Return the (x, y) coordinate for the center point of the cell that contains the specified text.  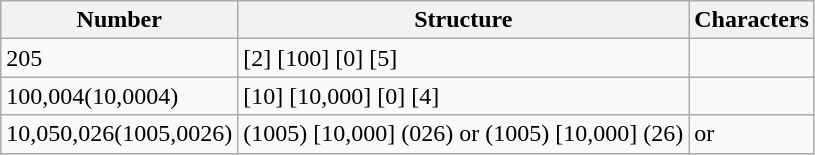
205 (120, 58)
10,050,026(1005,0026) (120, 134)
Structure (464, 20)
or (752, 134)
Number (120, 20)
[2] [100] [0] [5] (464, 58)
100,004(10,0004) (120, 96)
Characters (752, 20)
[10] [10,000] [0] [4] (464, 96)
(1005) [10,000] (026) or (1005) [10,000] (26) (464, 134)
